From the cell containing the given text, extract its center point as [X, Y] coordinate. 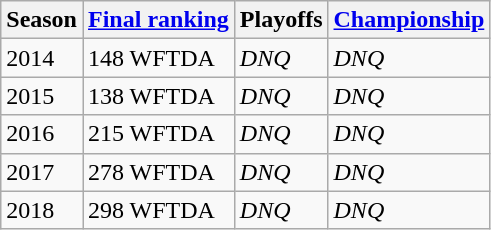
Final ranking [158, 20]
Season [42, 20]
2017 [42, 172]
215 WFTDA [158, 134]
2015 [42, 96]
2016 [42, 134]
2014 [42, 58]
298 WFTDA [158, 210]
Playoffs [281, 20]
148 WFTDA [158, 58]
138 WFTDA [158, 96]
278 WFTDA [158, 172]
Championship [409, 20]
2018 [42, 210]
